Find where the given text appears and provide that cell's center as (x, y) coordinate. 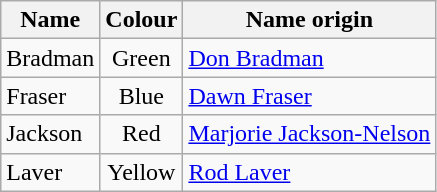
Marjorie Jackson-Nelson (310, 134)
Laver (50, 172)
Rod Laver (310, 172)
Name origin (310, 20)
Colour (142, 20)
Yellow (142, 172)
Green (142, 58)
Jackson (50, 134)
Blue (142, 96)
Bradman (50, 58)
Red (142, 134)
Dawn Fraser (310, 96)
Fraser (50, 96)
Name (50, 20)
Don Bradman (310, 58)
